Identify which cell holds the provided text, then report its [X, Y] central coordinate. 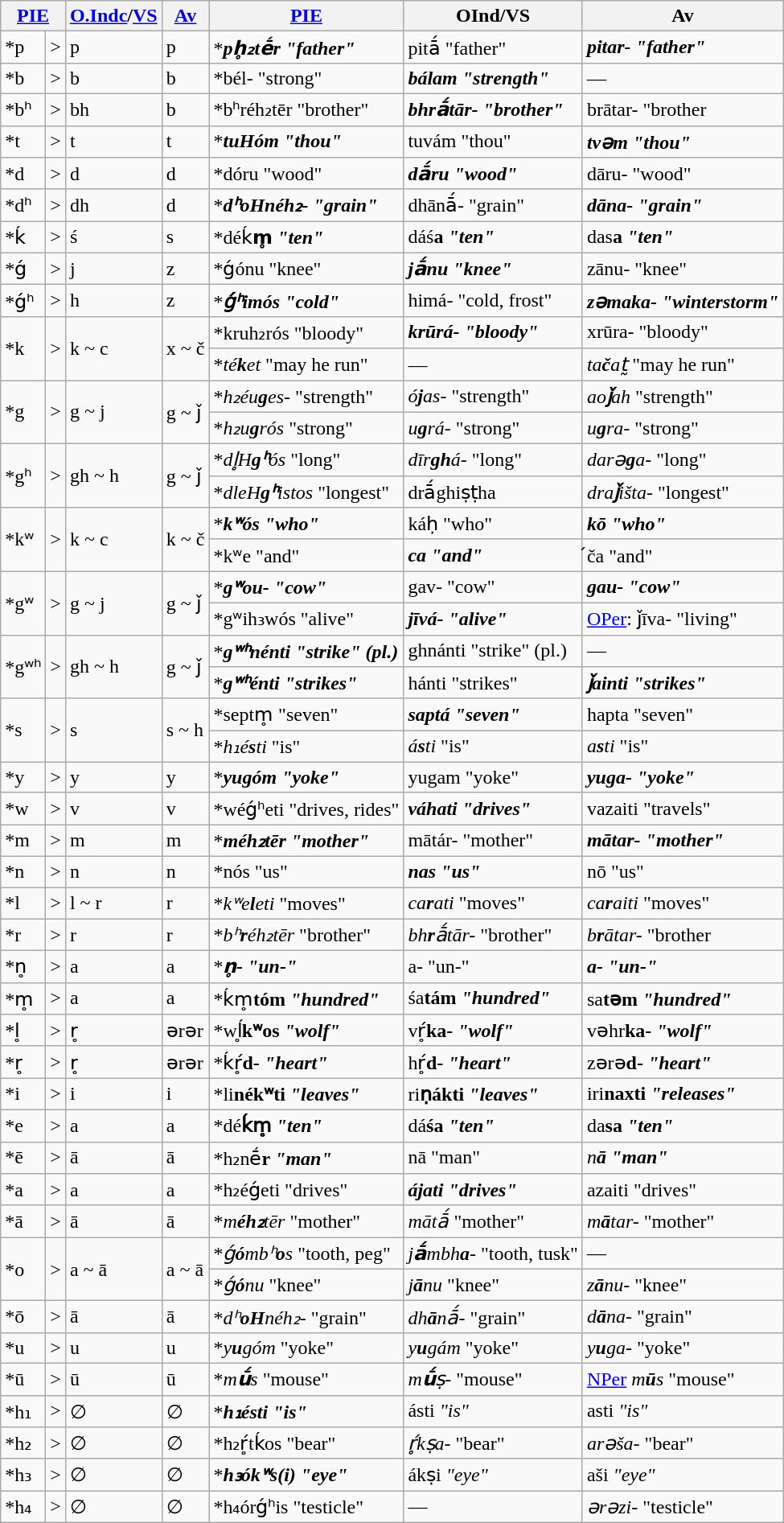
*a [23, 1190]
yugam "yoke" [494, 777]
*ǵómbʰos "tooth, peg" [306, 1253]
*o [23, 1270]
ś [113, 237]
ŕ̥kṣa- "bear" [494, 1443]
*gʷih₃wós "alive" [306, 619]
*h₁ [23, 1411]
pitar- "father" [682, 47]
*wĺ̥kʷos "wolf" [306, 1031]
ójas- "strength" [494, 396]
zərəd- "heart" [682, 1062]
himá- "cold, frost" [494, 301]
*linékʷti "leaves" [306, 1094]
*h₂nḗr "man" [306, 1158]
*p [23, 47]
*l [23, 903]
*gʰ [23, 476]
aoǰah "strength" [682, 396]
śatám "hundred" [494, 998]
*ḱŕ̥d- "heart" [306, 1062]
ǰainti "strikes" [682, 683]
xrūra- "bloody" [682, 332]
*ǵʰimós "cold" [306, 301]
*dʰ [23, 205]
caraiti "moves" [682, 903]
*septm̥ "seven" [306, 714]
*h₃ [23, 1475]
*mū́s "mouse" [306, 1379]
hapta "seven" [682, 714]
*ō [23, 1317]
gau- "cow" [682, 587]
OInd/VS [494, 16]
*gʷ [23, 603]
hŕ̥d- "heart" [494, 1062]
*bél- "strong" [306, 78]
ghnánti "strike" (pl.) [494, 651]
*h₂ugrós "strong" [306, 428]
kō "who" [682, 524]
káḥ "who" [494, 524]
azaiti "drives" [682, 1190]
tačat̰ "may he run" [682, 364]
jā́mbha- "tooth, tusk" [494, 1253]
*h₃ókʷs(i) "eye" [306, 1475]
ugra- "strong" [682, 428]
*nós "us" [306, 871]
tvəm "thou" [682, 142]
*n̥ [23, 967]
bh [113, 109]
gav- "cow" [494, 587]
*t [23, 142]
*y [23, 777]
jā́nu "knee" [494, 269]
dīrghá- "long" [494, 460]
*kʷe "and" [306, 555]
*kruh₂rós "bloody" [306, 332]
vazaiti "travels" [682, 809]
h [113, 301]
*ǵ [23, 269]
pitā́ "father" [494, 47]
zəmaka- "winterstorm" [682, 301]
ərəzi- "testicle" [682, 1507]
́ča "and" [682, 555]
*s [23, 731]
*h₂ŕ̥tḱos "bear" [306, 1443]
*gʷʰnénti "strike" (pl.) [306, 651]
l ~ r [113, 903]
*d [23, 174]
*g [23, 412]
bálam "strength" [494, 78]
NPer mūs "mouse" [682, 1379]
mū́ṣ- "mouse" [494, 1379]
*i [23, 1094]
draǰišta- "longest" [682, 492]
hánti "strikes" [494, 683]
arəša- "bear" [682, 1443]
satəm "hundred" [682, 998]
nas "us" [494, 871]
*ū [23, 1379]
dh [113, 205]
nō "us" [682, 871]
*l̥ [23, 1031]
*k [23, 348]
s ~ h [185, 731]
vŕ̥ka- "wolf" [494, 1031]
*w [23, 809]
ájati "drives" [494, 1190]
*e [23, 1126]
*h₂éǵeti "drives" [306, 1190]
riṇákti "leaves" [494, 1094]
dāru- "wood" [682, 174]
ca "and" [494, 555]
k ~ č [185, 539]
x ~ č [185, 348]
krūrá- "bloody" [494, 332]
*b [23, 78]
*wéǵʰeti "drives, rides" [306, 809]
*dl̥Hgʰós "long" [306, 460]
*kʷeleti "moves" [306, 903]
*gʷʰénti "strikes" [306, 683]
*n̥- "un-" [306, 967]
aši "eye" [682, 1475]
*h₂éuges- "strength" [306, 396]
*téket "may he run" [306, 364]
*h₂ [23, 1443]
*m̥ [23, 998]
mātár- "mother" [494, 841]
*gʷou- "cow" [306, 587]
*ph̥₂tḗr "father" [306, 47]
irinaxti "releases" [682, 1094]
O.Indc/VS [113, 16]
*kʷ [23, 539]
jānu "knee" [494, 1285]
*h₄órǵʰis "testicle" [306, 1507]
*ḱm̥tóm "hundred" [306, 998]
*tuHóm "thou" [306, 142]
ugrá- "strong" [494, 428]
*r̥ [23, 1062]
saptá "seven" [494, 714]
*h₄ [23, 1507]
drā́ghiṣṭha [494, 492]
vəhrka- "wolf" [682, 1031]
carati "moves" [494, 903]
*kʷós "who" [306, 524]
darəga- "long" [682, 460]
mātā́ "mother" [494, 1221]
*ḱ [23, 237]
jīvá- "alive" [494, 619]
*ǵʰ [23, 301]
*ē [23, 1158]
váhati "drives" [494, 809]
tuvám "thou" [494, 142]
*n [23, 871]
ákṣi "eye" [494, 1475]
OPer: ǰīva- "living" [682, 619]
*gʷʰ [23, 666]
j [113, 269]
yugám "yoke" [494, 1348]
*dleHgʰistos "longest" [306, 492]
*dóru "wood" [306, 174]
*m [23, 841]
*r [23, 935]
*bʰ [23, 109]
dā́ru "wood" [494, 174]
*ā [23, 1221]
*u [23, 1348]
